Detect which cell encompasses the target text, then output its (X, Y) center coordinate. 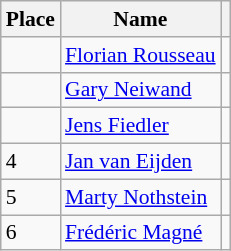
Florian Rousseau (140, 55)
Jan van Eijden (140, 162)
5 (30, 197)
Name (140, 19)
Frédéric Magné (140, 233)
6 (30, 233)
Place (30, 19)
Jens Fiedler (140, 126)
4 (30, 162)
Marty Nothstein (140, 197)
Gary Neiwand (140, 90)
